Output the (x, y) coordinate of the center of the cell containing the given text.  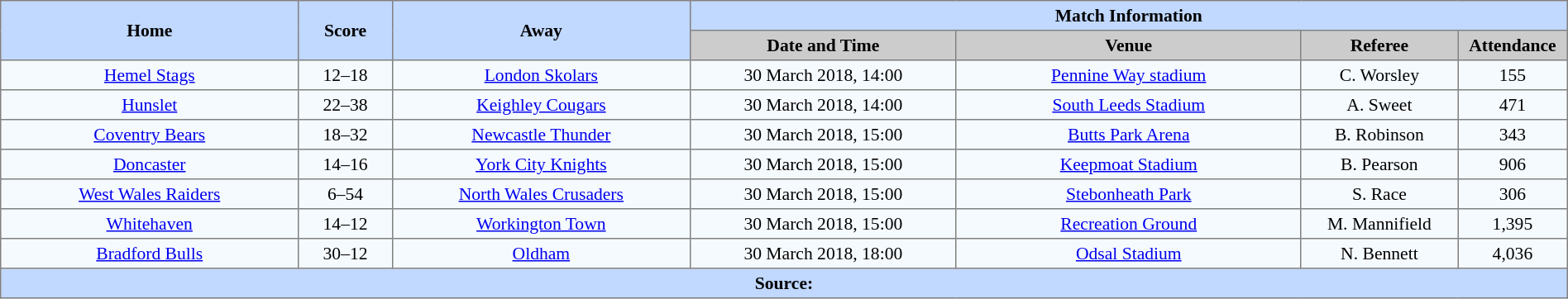
22–38 (346, 105)
155 (1513, 75)
12–18 (346, 75)
Butts Park Arena (1128, 135)
South Leeds Stadium (1128, 105)
B. Pearson (1379, 164)
471 (1513, 105)
Source: (784, 283)
306 (1513, 194)
14–16 (346, 164)
Odsal Stadium (1128, 254)
Hunslet (150, 105)
Referee (1379, 45)
14–12 (346, 224)
Match Information (1128, 16)
Pennine Way stadium (1128, 75)
30–12 (346, 254)
West Wales Raiders (150, 194)
Workington Town (541, 224)
Keepmoat Stadium (1128, 164)
York City Knights (541, 164)
18–32 (346, 135)
Venue (1128, 45)
30 March 2018, 18:00 (823, 254)
Oldham (541, 254)
N. Bennett (1379, 254)
North Wales Crusaders (541, 194)
Hemel Stags (150, 75)
Score (346, 31)
Keighley Cougars (541, 105)
4,036 (1513, 254)
6–54 (346, 194)
Coventry Bears (150, 135)
1,395 (1513, 224)
Date and Time (823, 45)
Newcastle Thunder (541, 135)
Stebonheath Park (1128, 194)
Attendance (1513, 45)
S. Race (1379, 194)
Recreation Ground (1128, 224)
Away (541, 31)
A. Sweet (1379, 105)
343 (1513, 135)
Bradford Bulls (150, 254)
906 (1513, 164)
C. Worsley (1379, 75)
M. Mannifield (1379, 224)
B. Robinson (1379, 135)
Home (150, 31)
Doncaster (150, 164)
London Skolars (541, 75)
Whitehaven (150, 224)
